Scan for the cell matching the given text and deliver its (x, y) coordinate at center. 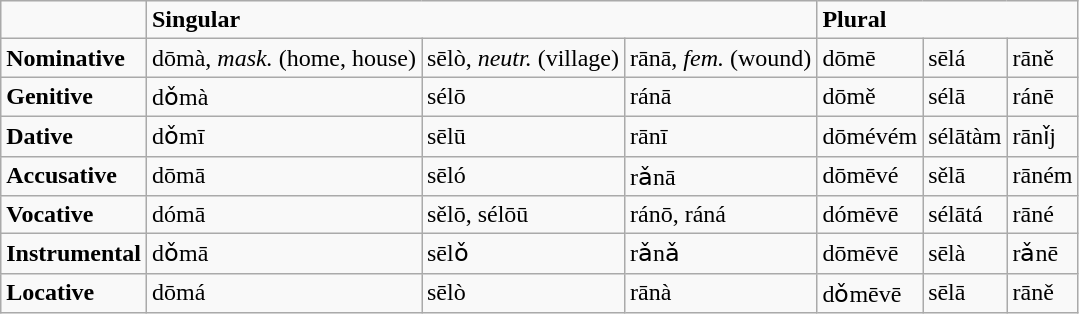
rāném (1042, 176)
sělō, sélōū (524, 215)
dōmá (284, 293)
dōmě (870, 97)
rǎnē (1042, 254)
dómā (284, 215)
Locative (74, 293)
dōmévém (870, 136)
dōmā (284, 176)
rānī (721, 136)
dǒmī (284, 136)
Accusative (74, 176)
sēlò (524, 293)
sělā (965, 176)
Plural (948, 20)
Dative (74, 136)
dōmēvē (870, 254)
sēlá (965, 58)
Vocative (74, 215)
Nominative (74, 58)
ránē (1042, 97)
rǎnā (721, 176)
sēlò, neutr. (village) (524, 58)
rānǐj (1042, 136)
rǎnǎ (721, 254)
sēlū (524, 136)
ránō, ráná (721, 215)
dōmē (870, 58)
dǒmēvē (870, 293)
sēlǒ (524, 254)
Genitive (74, 97)
sélātàm (965, 136)
dǒmà (284, 97)
dómēvē (870, 215)
sélā (965, 97)
Singular (481, 20)
rānā, fem. (wound) (721, 58)
sēló (524, 176)
sélātá (965, 215)
ránā (721, 97)
Instrumental (74, 254)
dōmēvé (870, 176)
rāné (1042, 215)
sélō (524, 97)
sēlà (965, 254)
sēlā (965, 293)
dǒmā (284, 254)
dōmà, mask. (home, house) (284, 58)
rānà (721, 293)
